Determine the [X, Y] coordinate at the center of the cell enclosing the given text.  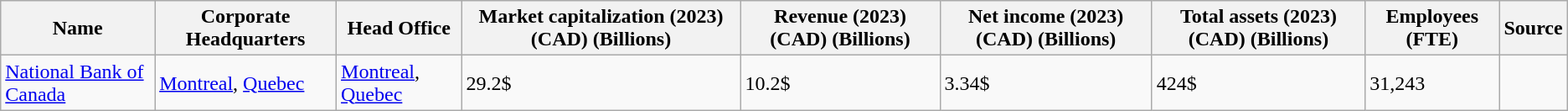
31,243 [1432, 82]
Source [1533, 29]
Market capitalization (2023) (CAD) (Billions) [601, 29]
Head Office [400, 29]
29.2$ [601, 82]
Corporate Headquarters [246, 29]
Name [78, 29]
National Bank of Canada [78, 82]
3.34$ [1045, 82]
424$ [1258, 82]
Net income (2023) (CAD) (Billions) [1045, 29]
Total assets (2023) (CAD) (Billions) [1258, 29]
Revenue (2023) (CAD) (Billions) [840, 29]
Employees (FTE) [1432, 29]
10.2$ [840, 82]
